Return the [X, Y] coordinate for the center point of the cell that contains the specified text.  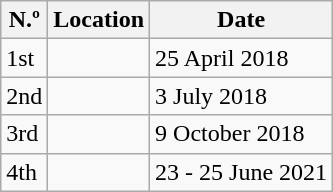
1st [24, 58]
Location [99, 20]
3rd [24, 134]
Date [242, 20]
N.º [24, 20]
23 - 25 June 2021 [242, 172]
25 April 2018 [242, 58]
4th [24, 172]
3 July 2018 [242, 96]
2nd [24, 96]
9 October 2018 [242, 134]
